Identify which cell holds the provided text, then report its [X, Y] central coordinate. 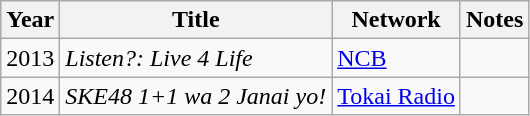
2014 [30, 96]
Title [196, 20]
Year [30, 20]
NCB [396, 58]
2013 [30, 58]
Tokai Radio [396, 96]
Listen?: Live 4 Life [196, 58]
Network [396, 20]
Notes [494, 20]
SKE48 1+1 wa 2 Janai yo! [196, 96]
